Determine the (x, y) coordinate at the center of the cell enclosing the given text.  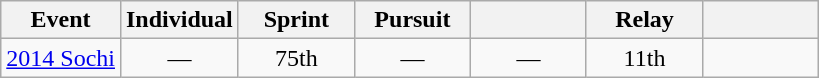
Pursuit (412, 20)
75th (296, 58)
Relay (644, 20)
2014 Sochi (61, 58)
Event (61, 20)
Sprint (296, 20)
11th (644, 58)
Individual (179, 20)
